From the cell containing the given text, extract its center point as (x, y) coordinate. 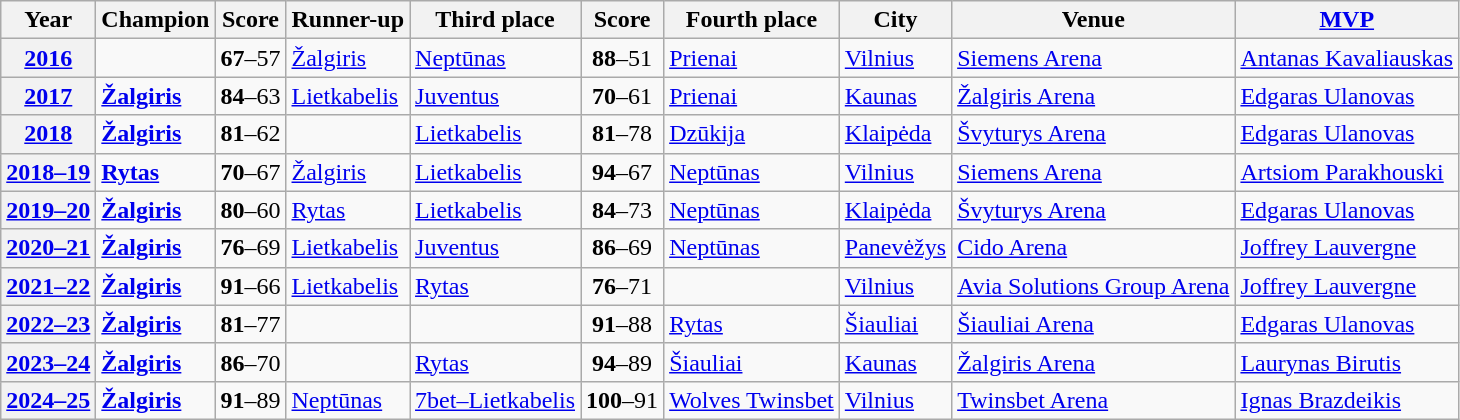
91–66 (250, 286)
86–70 (250, 362)
City (895, 20)
91–89 (250, 400)
Dzūkija (752, 134)
91–88 (622, 324)
Cido Arena (1094, 248)
2018–19 (48, 172)
Champion (156, 20)
Avia Solutions Group Arena (1094, 286)
Šiauliai Arena (1094, 324)
2024–25 (48, 400)
70–67 (250, 172)
80–60 (250, 210)
Runner-up (348, 20)
Artsiom Parakhouski (1347, 172)
2016 (48, 58)
Ignas Brazdeikis (1347, 400)
Fourth place (752, 20)
70–61 (622, 96)
100–91 (622, 400)
Third place (496, 20)
Twinsbet Arena (1094, 400)
Year (48, 20)
MVP (1347, 20)
Laurynas Birutis (1347, 362)
81–78 (622, 134)
86–69 (622, 248)
2022–23 (48, 324)
2017 (48, 96)
81–62 (250, 134)
Venue (1094, 20)
88–51 (622, 58)
2018 (48, 134)
76–69 (250, 248)
Wolves Twinsbet (752, 400)
7bet–Lietkabelis (496, 400)
94–67 (622, 172)
Panevėžys (895, 248)
2019–20 (48, 210)
2021–22 (48, 286)
Antanas Kavaliauskas (1347, 58)
2023–24 (48, 362)
67–57 (250, 58)
81–77 (250, 324)
76–71 (622, 286)
84–73 (622, 210)
84–63 (250, 96)
94–89 (622, 362)
2020–21 (48, 248)
